Provide the [X, Y] coordinate of the cell's center where the given text is located.  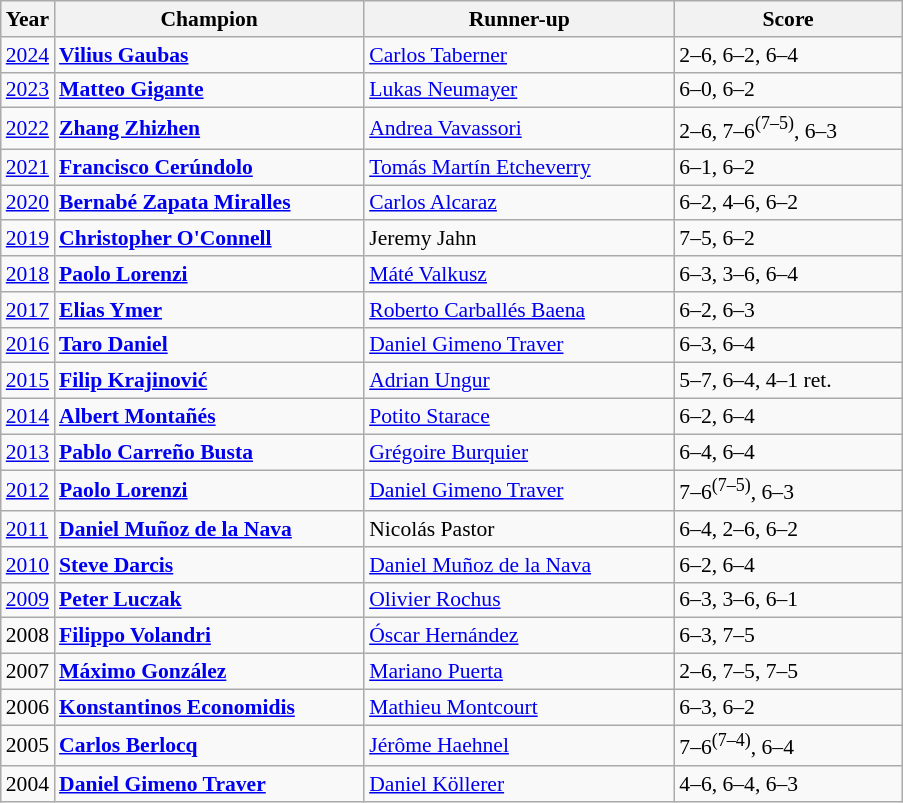
Mathieu Montcourt [519, 707]
2–6, 6–2, 6–4 [788, 55]
2005 [28, 746]
4–6, 6–4, 6–3 [788, 784]
2013 [28, 452]
Jérôme Haehnel [519, 746]
2006 [28, 707]
2–6, 7–6(7–5), 6–3 [788, 128]
2014 [28, 417]
2017 [28, 310]
6–3, 6–2 [788, 707]
Olivier Rochus [519, 601]
Peter Luczak [209, 601]
Carlos Taberner [519, 55]
Adrian Ungur [519, 381]
Potito Starace [519, 417]
7–6(7–5), 6–3 [788, 490]
2004 [28, 784]
2022 [28, 128]
Máximo González [209, 672]
Carlos Alcaraz [519, 203]
Roberto Carballés Baena [519, 310]
Andrea Vavassori [519, 128]
Score [788, 19]
6–3, 3–6, 6–4 [788, 274]
Tomás Martín Etcheverry [519, 167]
Carlos Berlocq [209, 746]
Matteo Gigante [209, 90]
Christopher O'Connell [209, 239]
5–7, 6–4, 4–1 ret. [788, 381]
Mariano Puerta [519, 672]
Pablo Carreño Busta [209, 452]
2007 [28, 672]
7–6(7–4), 6–4 [788, 746]
2011 [28, 529]
Elias Ymer [209, 310]
Jeremy Jahn [519, 239]
Champion [209, 19]
2023 [28, 90]
Year [28, 19]
Óscar Hernández [519, 636]
Vilius Gaubas [209, 55]
6–4, 2–6, 6–2 [788, 529]
Daniel Köllerer [519, 784]
Lukas Neumayer [519, 90]
Steve Darcis [209, 565]
Máté Valkusz [519, 274]
Filippo Volandri [209, 636]
6–2, 6–3 [788, 310]
Grégoire Burquier [519, 452]
6–1, 6–2 [788, 167]
2–6, 7–5, 7–5 [788, 672]
6–2, 4–6, 6–2 [788, 203]
2020 [28, 203]
6–3, 6–4 [788, 345]
6–0, 6–2 [788, 90]
Zhang Zhizhen [209, 128]
2012 [28, 490]
2021 [28, 167]
Taro Daniel [209, 345]
2010 [28, 565]
2009 [28, 601]
2016 [28, 345]
6–3, 3–6, 6–1 [788, 601]
2019 [28, 239]
2018 [28, 274]
6–4, 6–4 [788, 452]
Runner-up [519, 19]
Konstantinos Economidis [209, 707]
2015 [28, 381]
Bernabé Zapata Miralles [209, 203]
6–3, 7–5 [788, 636]
7–5, 6–2 [788, 239]
Nicolás Pastor [519, 529]
2024 [28, 55]
Francisco Cerúndolo [209, 167]
2008 [28, 636]
Filip Krajinović [209, 381]
Albert Montañés [209, 417]
